Search for the cell housing the specified text and yield its (X, Y) center coordinate. 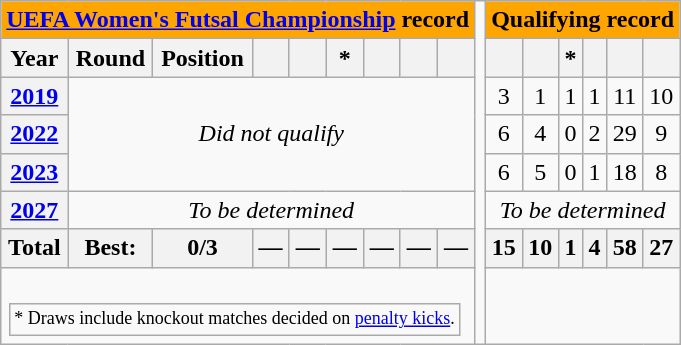
0/3 (202, 248)
2 (595, 134)
Total (34, 248)
15 (504, 248)
Year (34, 58)
9 (662, 134)
Qualifying record (583, 20)
2022 (34, 134)
2027 (34, 210)
Did not qualify (272, 134)
2023 (34, 172)
5 (540, 172)
UEFA Women's Futsal Championship record (238, 20)
3 (504, 96)
29 (625, 134)
2019 (34, 96)
18 (625, 172)
Best: (110, 248)
58 (625, 248)
27 (662, 248)
Position (202, 58)
Round (110, 58)
8 (662, 172)
11 (625, 96)
